Scan for the cell matching the given text and deliver its (x, y) coordinate at center. 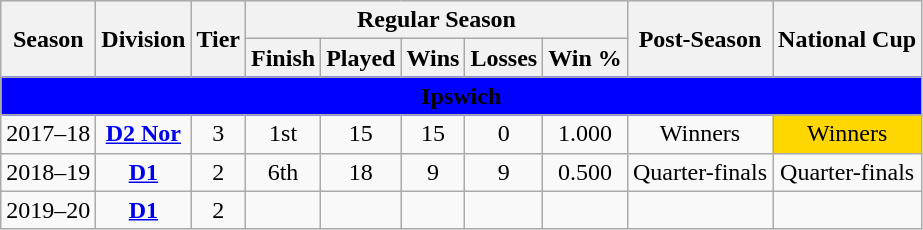
Division (144, 39)
Ipswich (462, 96)
Played (361, 58)
0 (504, 134)
National Cup (848, 39)
Wins (433, 58)
D2 Nor (144, 134)
2017–18 (48, 134)
18 (361, 172)
2019–20 (48, 210)
Losses (504, 58)
Season (48, 39)
1st (284, 134)
Finish (284, 58)
0.500 (586, 172)
3 (218, 134)
Win % (586, 58)
1.000 (586, 134)
Tier (218, 39)
Regular Season (437, 20)
6th (284, 172)
2018–19 (48, 172)
Post-Season (700, 39)
